Pinpoint the cell where the given text exists, returning its (X, Y) midpoint coordinate. 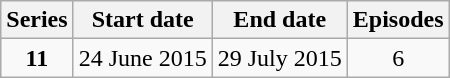
Episodes (398, 20)
11 (37, 58)
29 July 2015 (280, 58)
24 June 2015 (142, 58)
End date (280, 20)
6 (398, 58)
Start date (142, 20)
Series (37, 20)
